Search for the cell housing the specified text and yield its [X, Y] center coordinate. 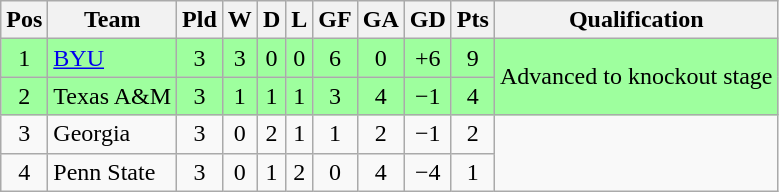
BYU [112, 58]
Team [112, 20]
9 [472, 58]
Pos [24, 20]
GA [380, 20]
Texas A&M [112, 96]
Pts [472, 20]
GD [428, 20]
6 [335, 58]
Penn State [112, 172]
L [300, 20]
Qualification [636, 20]
D [271, 20]
GF [335, 20]
W [240, 20]
+6 [428, 58]
−4 [428, 172]
Georgia [112, 134]
Pld [200, 20]
Advanced to knockout stage [636, 77]
